From the cell containing the given text, extract its center point as (X, Y) coordinate. 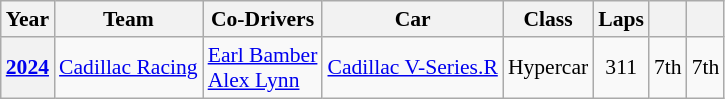
Year (28, 19)
Cadillac V-Series.R (412, 68)
Hypercar (548, 68)
2024 (28, 68)
Earl Bamber Alex Lynn (263, 68)
Car (412, 19)
Class (548, 19)
311 (621, 68)
Cadillac Racing (128, 68)
Laps (621, 19)
Team (128, 19)
Co-Drivers (263, 19)
